From the cell containing the given text, extract its center point as (X, Y) coordinate. 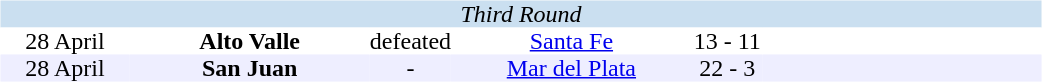
Mar del Plata (572, 68)
22 - 3 (728, 68)
Santa Fe (572, 42)
Third Round (520, 14)
San Juan (249, 68)
- (410, 68)
defeated (410, 42)
13 - 11 (728, 42)
Alto Valle (249, 42)
